For the text-containing cell, return its midpoint in (x, y) coordinate format. 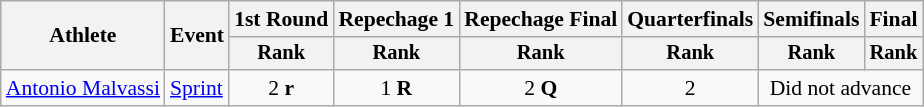
Event (197, 36)
Semifinals (811, 19)
Antonio Malvassi (83, 88)
Did not advance (840, 88)
Repechage Final (540, 19)
1st Round (281, 19)
2 (690, 88)
2 Q (540, 88)
2 r (281, 88)
Sprint (197, 88)
Final (893, 19)
Athlete (83, 36)
Repechage 1 (396, 19)
Quarterfinals (690, 19)
1 R (396, 88)
